Extract the [x, y] coordinate from the center of the cell holding the provided text.  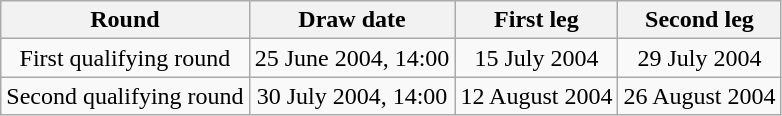
26 August 2004 [700, 96]
First leg [536, 20]
25 June 2004, 14:00 [352, 58]
Round [125, 20]
Draw date [352, 20]
15 July 2004 [536, 58]
29 July 2004 [700, 58]
First qualifying round [125, 58]
12 August 2004 [536, 96]
Second leg [700, 20]
Second qualifying round [125, 96]
30 July 2004, 14:00 [352, 96]
